Pinpoint the cell where the given text exists, returning its [x, y] midpoint coordinate. 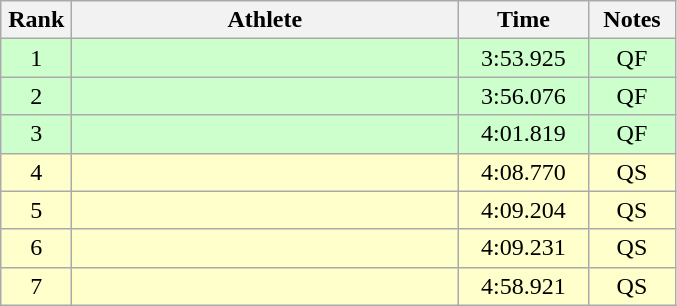
4:01.819 [524, 134]
Notes [632, 20]
Rank [36, 20]
4:58.921 [524, 286]
2 [36, 96]
1 [36, 58]
4:09.231 [524, 248]
3:53.925 [524, 58]
4:08.770 [524, 172]
7 [36, 286]
3 [36, 134]
3:56.076 [524, 96]
4:09.204 [524, 210]
5 [36, 210]
6 [36, 248]
4 [36, 172]
Athlete [265, 20]
Time [524, 20]
